Detect which cell encompasses the target text, then output its [x, y] center coordinate. 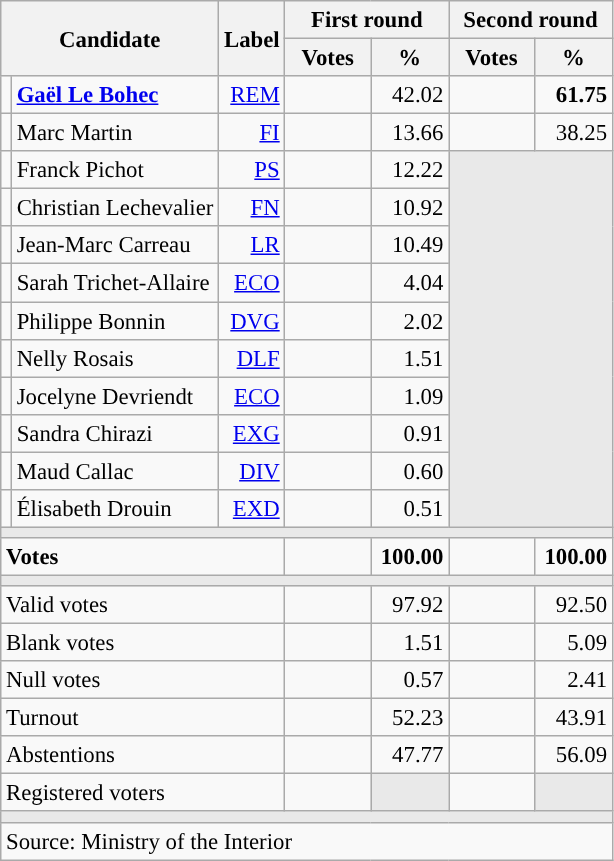
Second round [531, 20]
0.57 [410, 680]
Registered voters [143, 793]
Nelly Rosais [114, 358]
Jocelyne Devriendt [114, 396]
92.50 [573, 605]
Null votes [143, 680]
Jean-Marc Carreau [114, 245]
0.91 [410, 433]
Label [252, 38]
10.49 [410, 245]
0.60 [410, 471]
DIV [252, 471]
52.23 [410, 718]
Sandra Chirazi [114, 433]
FN [252, 208]
12.22 [410, 170]
47.77 [410, 755]
Marc Martin [114, 133]
Abstentions [143, 755]
PS [252, 170]
42.02 [410, 95]
Gaël Le Bohec [114, 95]
38.25 [573, 133]
56.09 [573, 755]
Maud Callac [114, 471]
43.91 [573, 718]
1.09 [410, 396]
EXG [252, 433]
Sarah Trichet-Allaire [114, 283]
LR [252, 245]
0.51 [410, 509]
13.66 [410, 133]
REM [252, 95]
EXD [252, 509]
FI [252, 133]
Valid votes [143, 605]
Candidate [110, 38]
4.04 [410, 283]
61.75 [573, 95]
DLF [252, 358]
2.41 [573, 680]
Philippe Bonnin [114, 321]
10.92 [410, 208]
2.02 [410, 321]
Source: Ministry of the Interior [307, 841]
First round [367, 20]
Turnout [143, 718]
Christian Lechevalier [114, 208]
Élisabeth Drouin [114, 509]
97.92 [410, 605]
DVG [252, 321]
Franck Pichot [114, 170]
Blank votes [143, 643]
5.09 [573, 643]
